From the cell containing the given text, extract its center point as (x, y) coordinate. 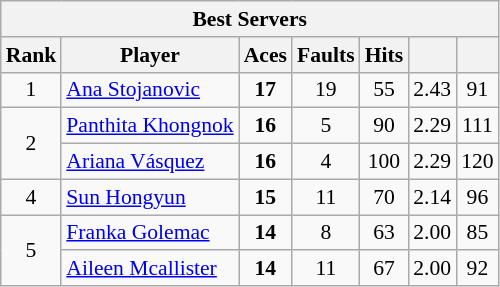
63 (384, 233)
8 (326, 233)
55 (384, 90)
Aces (266, 55)
2 (32, 144)
Ariana Vásquez (150, 162)
Sun Hongyun (150, 197)
90 (384, 126)
85 (478, 233)
Rank (32, 55)
2.14 (432, 197)
100 (384, 162)
Aileen Mcallister (150, 269)
1 (32, 90)
111 (478, 126)
15 (266, 197)
67 (384, 269)
Faults (326, 55)
17 (266, 90)
70 (384, 197)
92 (478, 269)
Panthita Khongnok (150, 126)
19 (326, 90)
Franka Golemac (150, 233)
Ana Stojanovic (150, 90)
Player (150, 55)
Best Servers (250, 19)
Hits (384, 55)
120 (478, 162)
96 (478, 197)
2.43 (432, 90)
91 (478, 90)
